Locate the cell with the specified text and output its (X, Y) center coordinate. 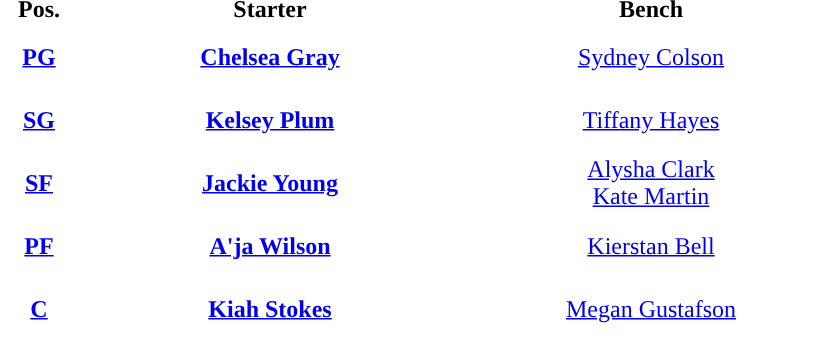
Tiffany Hayes (651, 120)
SG (39, 120)
Kiah Stokes (270, 309)
Megan Gustafson (651, 309)
Chelsea Gray (270, 57)
Kelsey Plum (270, 120)
PF (39, 246)
PG (39, 57)
Kierstan Bell (651, 246)
Sydney Colson (651, 57)
A'ja Wilson (270, 246)
C (39, 309)
Alysha ClarkKate Martin (651, 183)
SF (39, 183)
Jackie Young (270, 183)
